Find where the given text appears and provide that cell's center as [x, y] coordinate. 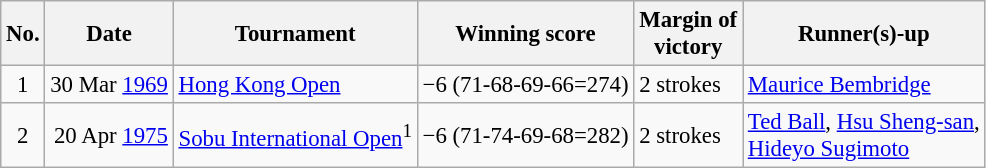
No. [23, 34]
Runner(s)-up [864, 34]
Maurice Bembridge [864, 85]
Ted Ball, Hsu Sheng-san, Hideyo Sugimoto [864, 136]
Sobu International Open1 [295, 136]
20 Apr 1975 [109, 136]
Date [109, 34]
−6 (71-68-69-66=274) [526, 85]
2 [23, 136]
Winning score [526, 34]
30 Mar 1969 [109, 85]
Tournament [295, 34]
−6 (71-74-69-68=282) [526, 136]
Hong Kong Open [295, 85]
Margin ofvictory [688, 34]
1 [23, 85]
